From the cell containing the given text, extract its center point as (x, y) coordinate. 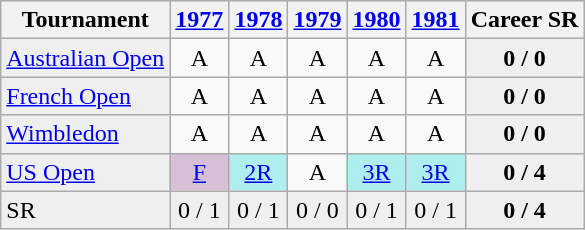
1980 (376, 20)
F (200, 172)
Australian Open (86, 58)
1978 (258, 20)
SR (86, 210)
2R (258, 172)
French Open (86, 96)
US Open (86, 172)
1981 (436, 20)
Tournament (86, 20)
Career SR (524, 20)
Wimbledon (86, 134)
1977 (200, 20)
1979 (318, 20)
